Provide the (X, Y) coordinate of the cell's center where the given text is located.  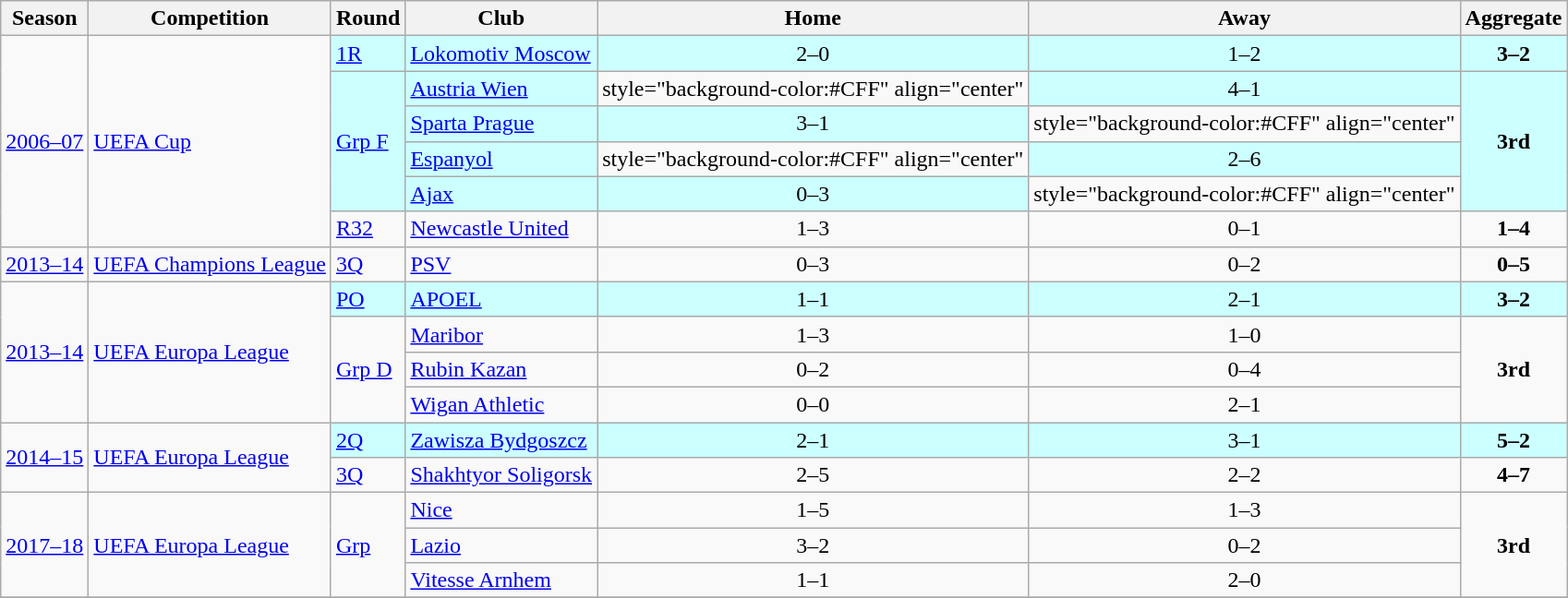
2014–15 (44, 458)
Espanyol (501, 159)
4–1 (1245, 89)
Sparta Prague (501, 124)
Grp (368, 545)
R32 (368, 229)
Ajax (501, 194)
0–0 (813, 404)
PSV (501, 264)
0–5 (1514, 264)
Round (368, 18)
2–5 (813, 475)
2017–18 (44, 545)
4–7 (1514, 475)
Vitesse Arnhem (501, 580)
2Q (368, 440)
Newcastle United (501, 229)
Lazio (501, 545)
PO (368, 299)
0–4 (1245, 369)
UEFA Cup (211, 141)
2006–07 (44, 141)
1R (368, 54)
Away (1245, 18)
Club (501, 18)
Maribor (501, 334)
0–1 (1245, 229)
2–6 (1245, 159)
Rubin Kazan (501, 369)
1–5 (813, 510)
1–0 (1245, 334)
1–4 (1514, 229)
UEFA Champions League (211, 264)
Aggregate (1514, 18)
Zawisza Bydgoszcz (501, 440)
5–2 (1514, 440)
2–2 (1245, 475)
APOEL (501, 299)
Lokomotiv Moscow (501, 54)
Competition (211, 18)
Austria Wien (501, 89)
Grp F (368, 141)
Home (813, 18)
1–2 (1245, 54)
Nice (501, 510)
Shakhtyor Soligorsk (501, 475)
Grp D (368, 369)
Wigan Athletic (501, 404)
Season (44, 18)
